Return (x, y) of the center of cell containing provided text 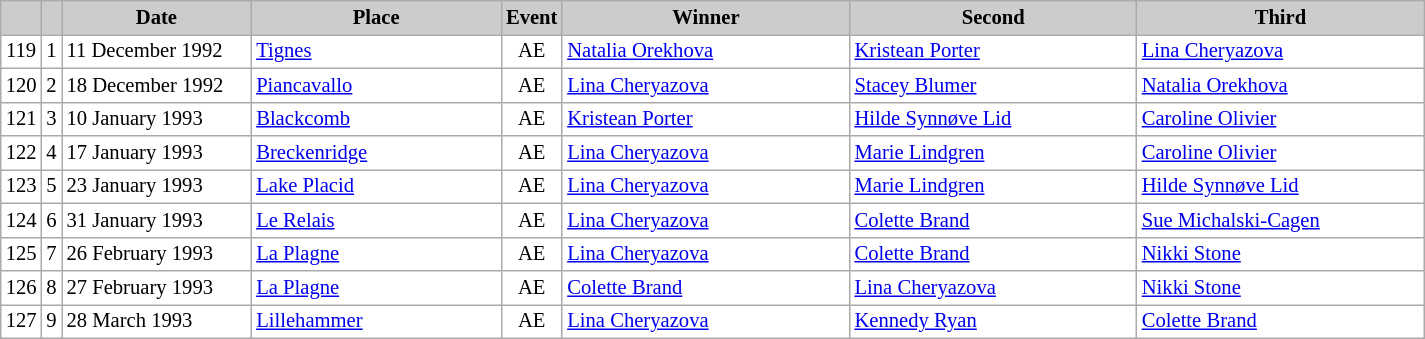
Le Relais (376, 220)
31 January 1993 (157, 220)
28 March 1993 (157, 321)
18 December 1992 (157, 85)
Event (532, 17)
Second (994, 17)
Lillehammer (376, 321)
Sue Michalski-Cagen (1280, 220)
119 (22, 51)
Kennedy Ryan (994, 321)
Piancavallo (376, 85)
Stacey Blumer (994, 85)
122 (22, 153)
Tignes (376, 51)
123 (22, 186)
26 February 1993 (157, 254)
Place (376, 17)
8 (51, 287)
3 (51, 119)
127 (22, 321)
124 (22, 220)
120 (22, 85)
4 (51, 153)
125 (22, 254)
6 (51, 220)
Lake Placid (376, 186)
Date (157, 17)
17 January 1993 (157, 153)
11 December 1992 (157, 51)
1 (51, 51)
2 (51, 85)
10 January 1993 (157, 119)
121 (22, 119)
27 February 1993 (157, 287)
Winner (706, 17)
126 (22, 287)
Breckenridge (376, 153)
9 (51, 321)
5 (51, 186)
Blackcomb (376, 119)
23 January 1993 (157, 186)
7 (51, 254)
Third (1280, 17)
